Find where the given text appears and provide that cell's center as [X, Y] coordinate. 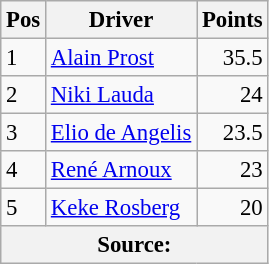
35.5 [232, 58]
3 [24, 133]
Keke Rosberg [122, 208]
Driver [122, 20]
4 [24, 170]
René Arnoux [122, 170]
1 [24, 58]
2 [24, 95]
24 [232, 95]
Points [232, 20]
Source: [134, 245]
Pos [24, 20]
5 [24, 208]
Alain Prost [122, 58]
Elio de Angelis [122, 133]
20 [232, 208]
Niki Lauda [122, 95]
23.5 [232, 133]
23 [232, 170]
